Detect which cell encompasses the target text, then output its [X, Y] center coordinate. 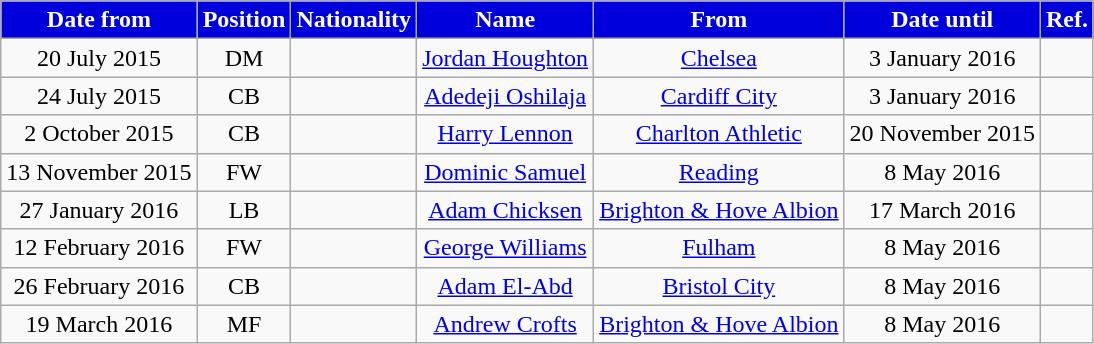
20 July 2015 [99, 58]
Harry Lennon [506, 134]
2 October 2015 [99, 134]
26 February 2016 [99, 286]
Fulham [719, 248]
From [719, 20]
Bristol City [719, 286]
12 February 2016 [99, 248]
Reading [719, 172]
13 November 2015 [99, 172]
19 March 2016 [99, 324]
Date from [99, 20]
20 November 2015 [942, 134]
Dominic Samuel [506, 172]
Jordan Houghton [506, 58]
27 January 2016 [99, 210]
Date until [942, 20]
24 July 2015 [99, 96]
Adam Chicksen [506, 210]
Charlton Athletic [719, 134]
Adam El-Abd [506, 286]
DM [244, 58]
Name [506, 20]
Position [244, 20]
Ref. [1066, 20]
Chelsea [719, 58]
Adedeji Oshilaja [506, 96]
Cardiff City [719, 96]
MF [244, 324]
George Williams [506, 248]
Nationality [354, 20]
LB [244, 210]
Andrew Crofts [506, 324]
17 March 2016 [942, 210]
